Extract the (X, Y) coordinate from the center of the cell holding the provided text.  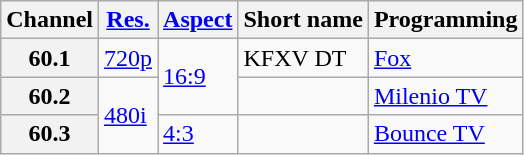
Short name (303, 20)
Res. (128, 20)
60.2 (50, 96)
4:3 (198, 134)
Aspect (198, 20)
Bounce TV (446, 134)
Channel (50, 20)
16:9 (198, 77)
Fox (446, 58)
480i (128, 115)
Programming (446, 20)
60.3 (50, 134)
KFXV DT (303, 58)
Milenio TV (446, 96)
60.1 (50, 58)
720p (128, 58)
